Scan for the cell matching the given text and deliver its (x, y) coordinate at center. 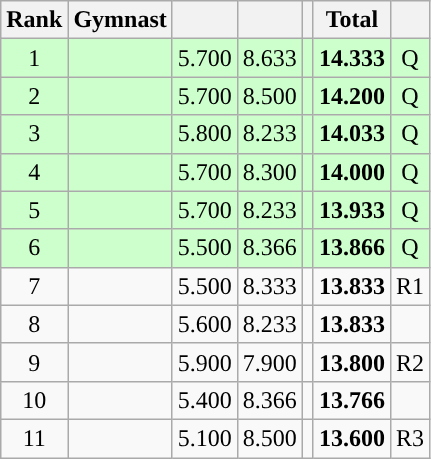
8 (34, 324)
3 (34, 134)
13.766 (352, 400)
Rank (34, 20)
Gymnast (120, 20)
5.900 (204, 362)
7.900 (270, 362)
8.333 (270, 286)
14.000 (352, 172)
14.033 (352, 134)
R3 (410, 438)
11 (34, 438)
R1 (410, 286)
5.100 (204, 438)
R2 (410, 362)
8.633 (270, 58)
1 (34, 58)
5.600 (204, 324)
6 (34, 248)
5.400 (204, 400)
13.933 (352, 210)
2 (34, 96)
10 (34, 400)
13.800 (352, 362)
14.200 (352, 96)
14.333 (352, 58)
4 (34, 172)
13.866 (352, 248)
Total (352, 20)
5 (34, 210)
5.800 (204, 134)
9 (34, 362)
7 (34, 286)
13.600 (352, 438)
8.300 (270, 172)
